Scan for the cell matching the given text and deliver its (x, y) coordinate at center. 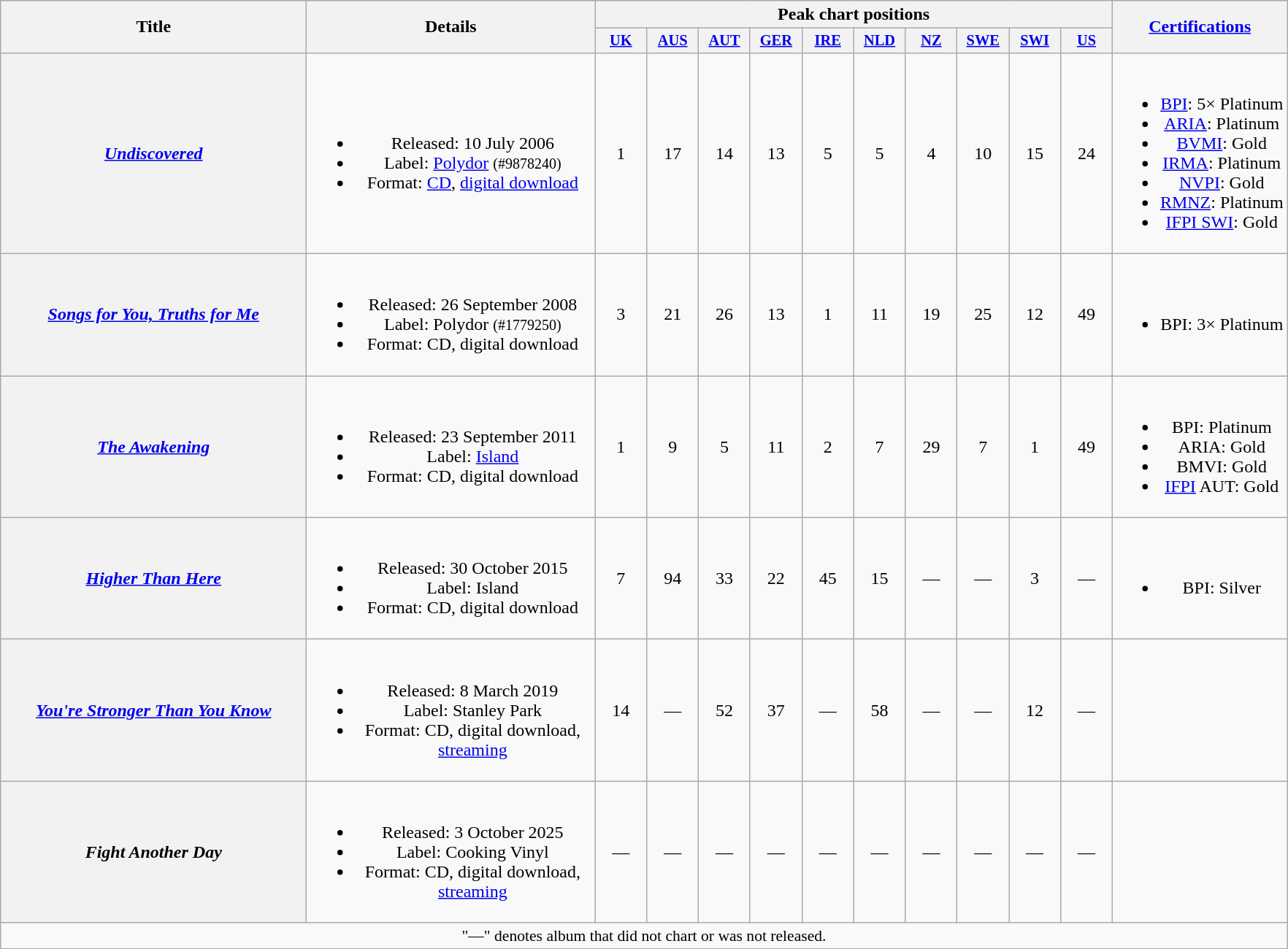
SWI (1035, 41)
26 (724, 315)
Released: 26 September 2008Label: Polydor (#1779250)Format: CD, digital download (451, 315)
The Awakening (153, 447)
4 (932, 153)
9 (673, 447)
BPI: 3× Platinum (1200, 315)
Undiscovered (153, 153)
Details (451, 27)
25 (983, 315)
AUS (673, 41)
Released: 10 July 2006Label: Polydor (#9878240)Format: CD, digital download (451, 153)
Fight Another Day (153, 852)
Released: 30 October 2015Label: IslandFormat: CD, digital download (451, 578)
Certifications (1200, 27)
33 (724, 578)
17 (673, 153)
19 (932, 315)
NZ (932, 41)
BPI: Silver (1200, 578)
21 (673, 315)
AUT (724, 41)
22 (775, 578)
10 (983, 153)
37 (775, 710)
UK (621, 41)
IRE (828, 41)
Peak chart positions (854, 15)
45 (828, 578)
You're Stronger Than You Know (153, 710)
29 (932, 447)
BPI: 5× PlatinumARIA: PlatinumBVMI: GoldIRMA: PlatinumNVPI: GoldRMNZ: PlatinumIFPI SWI: Gold (1200, 153)
"—" denotes album that did not chart or was not released. (644, 936)
Released: 8 March 2019Label: Stanley ParkFormat: CD, digital download, streaming (451, 710)
Released: 3 October 2025Label: Cooking VinylFormat: CD, digital download, streaming (451, 852)
Higher Than Here (153, 578)
BPI: PlatinumARIA: GoldBMVI: GoldIFPI AUT: Gold (1200, 447)
SWE (983, 41)
NLD (879, 41)
US (1086, 41)
Released: 23 September 2011Label: IslandFormat: CD, digital download (451, 447)
Songs for You, Truths for Me (153, 315)
94 (673, 578)
58 (879, 710)
GER (775, 41)
2 (828, 447)
24 (1086, 153)
52 (724, 710)
Title (153, 27)
